Pinpoint the cell where the given text exists, returning its (x, y) midpoint coordinate. 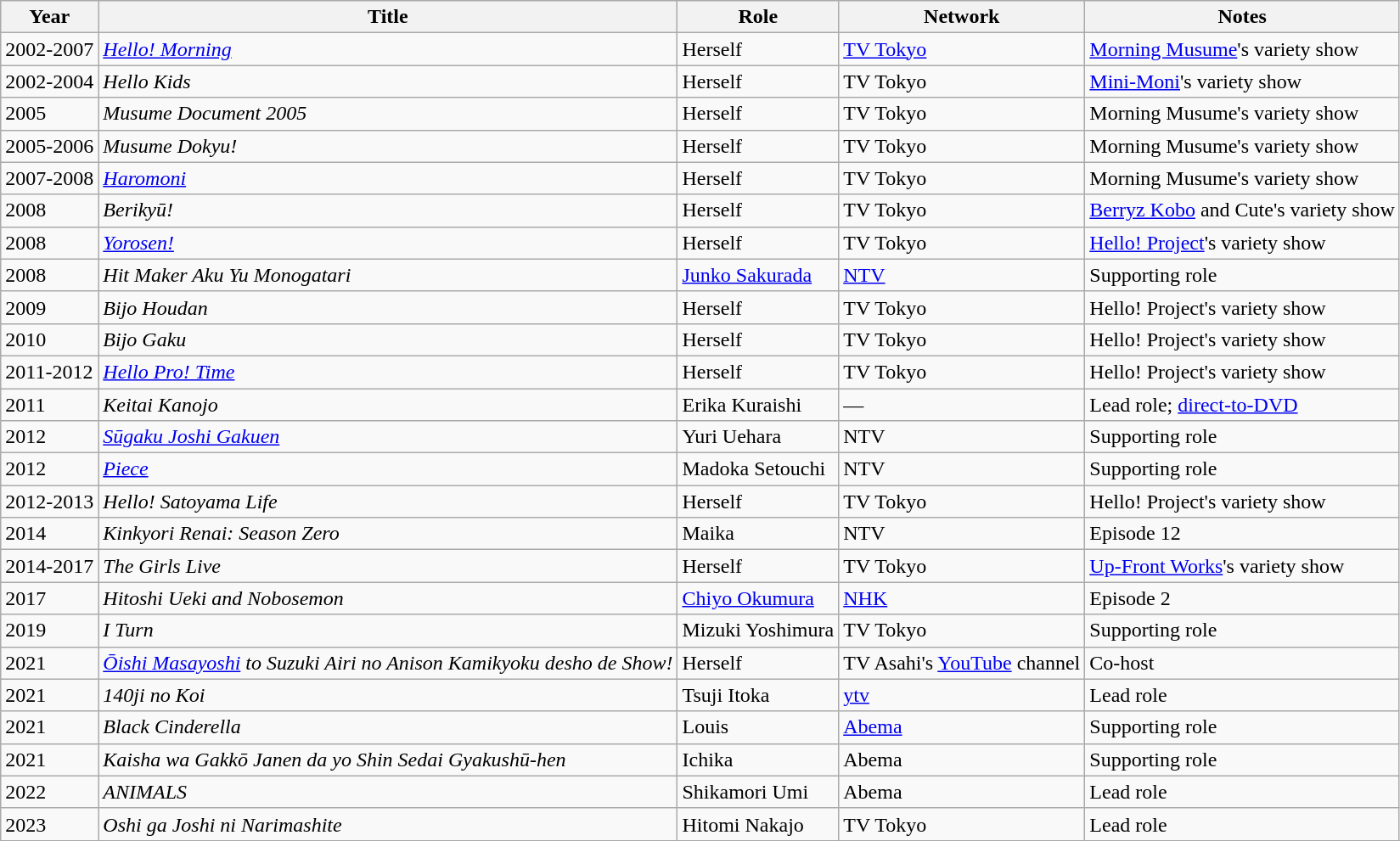
2010 (49, 339)
Ichika (758, 760)
Mini-Moni's variety show (1243, 81)
Bijo Gaku (388, 339)
2011-2012 (49, 372)
Tsuji Itoka (758, 695)
2011 (49, 405)
Erika Kuraishi (758, 405)
Madoka Setouchi (758, 469)
Yorosen! (388, 243)
TV Asahi's YouTube channel (962, 663)
Kinkyori Renai: Season Zero (388, 534)
Episode 12 (1243, 534)
Role (758, 17)
2005 (49, 114)
2009 (49, 307)
Ōishi Masayoshi to Suzuki Airi no Anison Kamikyoku desho de Show! (388, 663)
2022 (49, 792)
Hitomi Nakajo (758, 824)
Oshi ga Joshi ni Narimashite (388, 824)
2002-2004 (49, 81)
ANIMALS (388, 792)
Up-Front Works's variety show (1243, 566)
Keitai Kanojo (388, 405)
I Turn (388, 631)
2014-2017 (49, 566)
Hit Maker Aku Yu Monogatari (388, 275)
2002-2007 (49, 49)
Notes (1243, 17)
Sūgaku Joshi Gakuen (388, 437)
2017 (49, 598)
Musume Document 2005 (388, 114)
NHK (962, 598)
Yuri Uehara (758, 437)
2005-2006 (49, 146)
2012-2013 (49, 502)
2023 (49, 824)
Berryz Kobo and Cute's variety show (1243, 210)
Chiyo Okumura (758, 598)
ytv (962, 695)
2007-2008 (49, 178)
140ji no Koi (388, 695)
Lead role; direct-to-DVD (1243, 405)
Co-host (1243, 663)
— (962, 405)
The Girls Live (388, 566)
Black Cinderella (388, 727)
Shikamori Umi (758, 792)
Hitoshi Ueki and Nobosemon (388, 598)
Junko Sakurada (758, 275)
Hello Kids (388, 81)
Louis (758, 727)
Mizuki Yoshimura (758, 631)
2019 (49, 631)
Title (388, 17)
Network (962, 17)
Hello Pro! Time (388, 372)
Episode 2 (1243, 598)
Piece (388, 469)
Year (49, 17)
Kaisha wa Gakkō Janen da yo Shin Sedai Gyakushū-hen (388, 760)
Bijo Houdan (388, 307)
Hello! Satoyama Life (388, 502)
Hello! Morning (388, 49)
Berikyū! (388, 210)
Musume Dokyu! (388, 146)
Maika (758, 534)
Haromoni (388, 178)
2014 (49, 534)
